Extract the (X, Y) coordinate from the center of the cell holding the provided text.  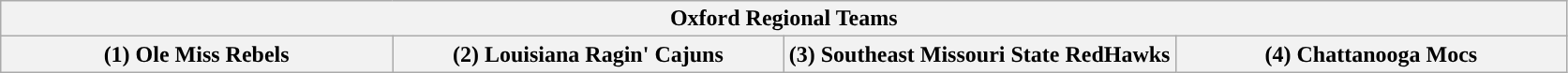
(1) Ole Miss Rebels (197, 54)
Oxford Regional Teams (784, 19)
(2) Louisiana Ragin' Cajuns (588, 54)
(4) Chattanooga Mocs (1371, 54)
(3) Southeast Missouri State RedHawks (979, 54)
